Detect which cell encompasses the target text, then output its (X, Y) center coordinate. 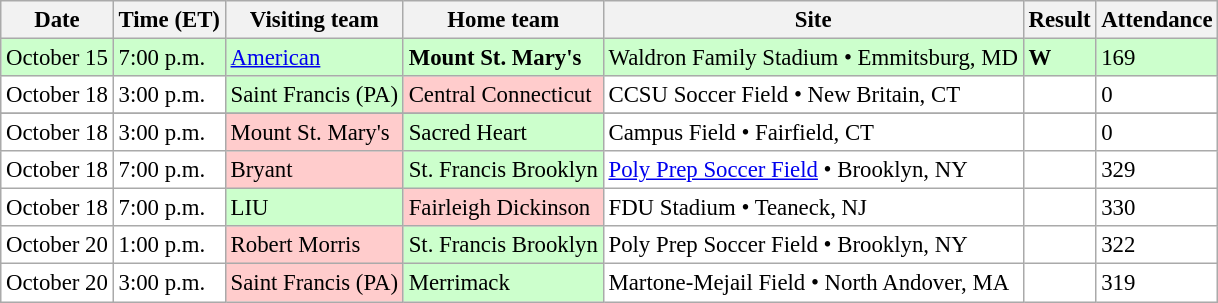
October 15 (57, 58)
Sacred Heart (503, 133)
Fairleigh Dickinson (503, 208)
330 (1157, 208)
Robert Morris (314, 245)
Merrimack (503, 283)
322 (1157, 245)
FDU Stadium • Teaneck, NJ (813, 208)
329 (1157, 170)
Attendance (1157, 20)
LIU (314, 208)
American (314, 58)
Campus Field • Fairfield, CT (813, 133)
Central Connecticut (503, 95)
Martone-Mejail Field • North Andover, MA (813, 283)
169 (1157, 58)
Home team (503, 20)
Bryant (314, 170)
319 (1157, 283)
Visiting team (314, 20)
Time (ET) (169, 20)
Site (813, 20)
CCSU Soccer Field • New Britain, CT (813, 95)
Result (1060, 20)
1:00 p.m. (169, 245)
Date (57, 20)
W (1060, 58)
Waldron Family Stadium • Emmitsburg, MD (813, 58)
